For the text-containing cell, return its midpoint in [x, y] coordinate format. 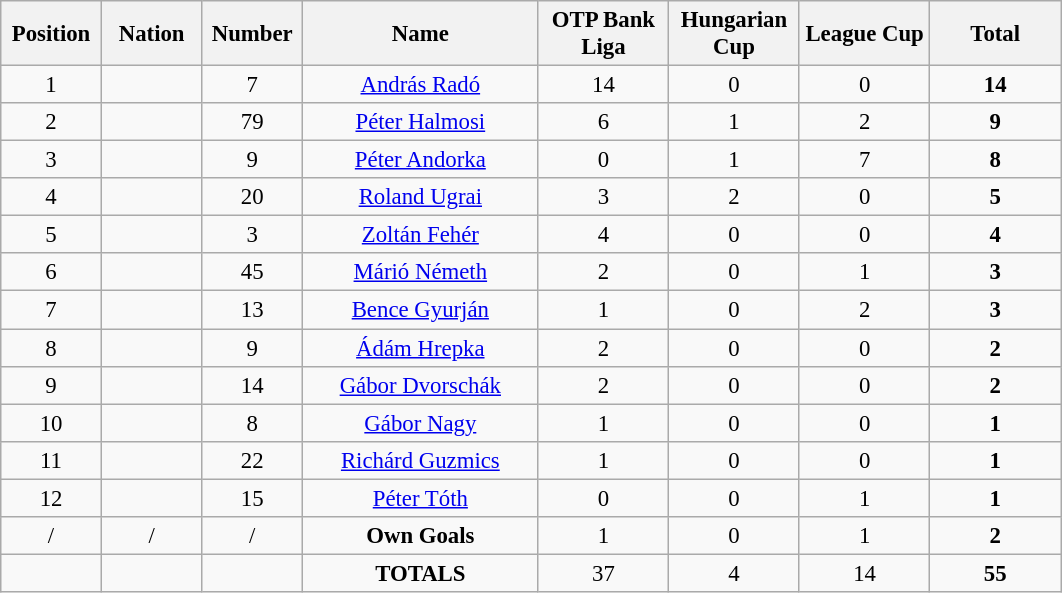
10 [52, 423]
Own Goals [421, 536]
Name [421, 34]
András Radó [421, 85]
12 [52, 498]
Péter Halmosi [421, 122]
20 [252, 197]
15 [252, 498]
37 [604, 573]
Hungarian Cup [734, 34]
Ádám Hrepka [421, 348]
Number [252, 34]
Péter Andorka [421, 160]
Richárd Guzmics [421, 460]
Márió Németh [421, 273]
11 [52, 460]
Péter Tóth [421, 498]
Zoltán Fehér [421, 235]
League Cup [864, 34]
45 [252, 273]
Bence Gyurján [421, 310]
Gábor Dvorschák [421, 385]
Roland Ugrai [421, 197]
Nation [152, 34]
22 [252, 460]
13 [252, 310]
TOTALS [421, 573]
OTP Bank Liga [604, 34]
Gábor Nagy [421, 423]
Total [996, 34]
Position [52, 34]
79 [252, 122]
55 [996, 573]
